Identify which cell holds the provided text, then report its (x, y) central coordinate. 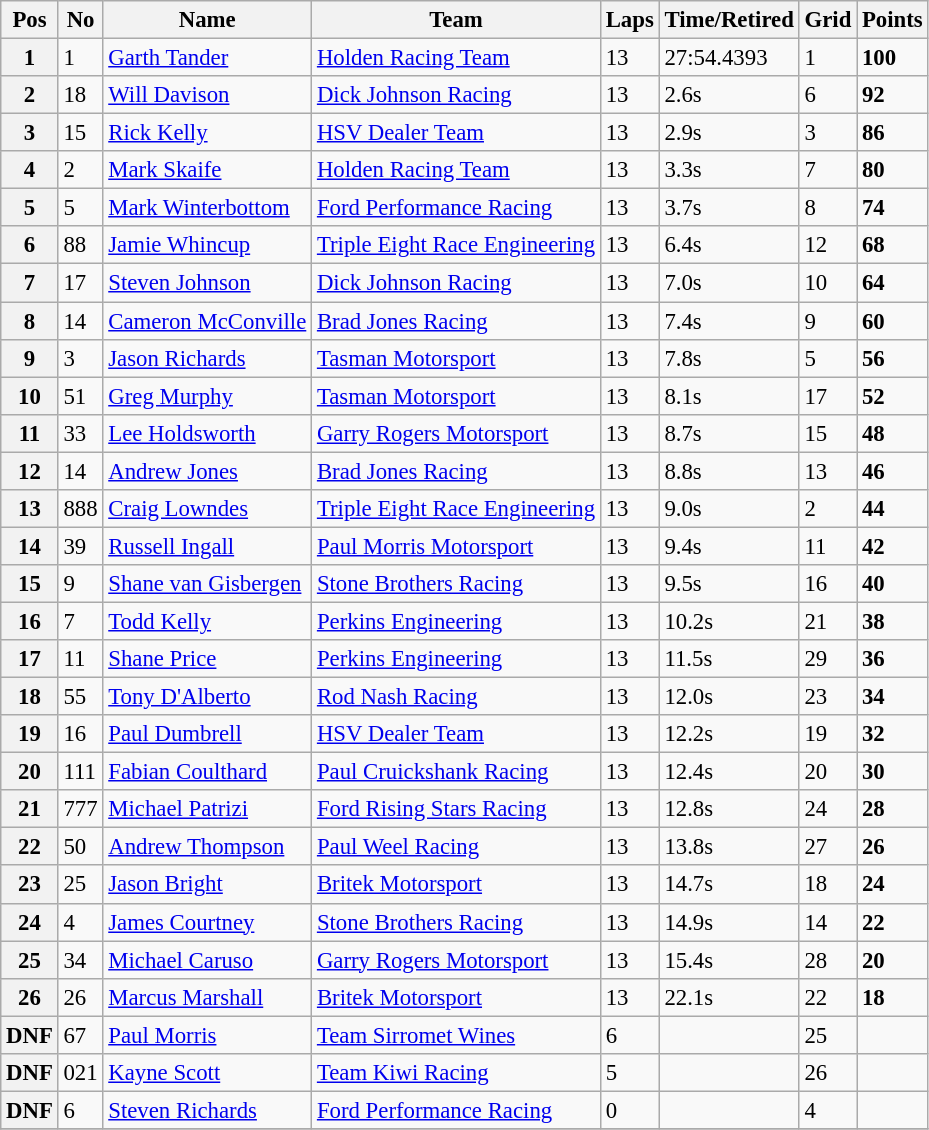
33 (80, 433)
11.5s (729, 659)
9.5s (729, 584)
14.9s (729, 922)
46 (892, 471)
No (80, 20)
Michael Caruso (208, 960)
Paul Morris Motorsport (456, 546)
60 (892, 321)
51 (80, 396)
Craig Lowndes (208, 509)
30 (892, 772)
9.0s (729, 509)
74 (892, 208)
7.8s (729, 358)
Points (892, 20)
6.4s (729, 245)
48 (892, 433)
111 (80, 772)
Paul Weel Racing (456, 847)
36 (892, 659)
Mark Winterbottom (208, 208)
22.1s (729, 997)
Time/Retired (729, 20)
27:54.4393 (729, 58)
Kayne Scott (208, 1073)
Shane van Gisbergen (208, 584)
52 (892, 396)
Cameron McConville (208, 321)
2.6s (729, 95)
7.4s (729, 321)
32 (892, 734)
64 (892, 283)
15.4s (729, 960)
40 (892, 584)
Steven Richards (208, 1110)
12.2s (729, 734)
Name (208, 20)
777 (80, 809)
9.4s (729, 546)
50 (80, 847)
12.4s (729, 772)
Team Kiwi Racing (456, 1073)
Laps (630, 20)
James Courtney (208, 922)
27 (828, 847)
Jason Bright (208, 885)
8.7s (729, 433)
Jamie Whincup (208, 245)
Jason Richards (208, 358)
Marcus Marshall (208, 997)
Paul Dumbrell (208, 734)
56 (892, 358)
021 (80, 1073)
3.3s (729, 170)
Paul Morris (208, 1035)
12.0s (729, 697)
Andrew Thompson (208, 847)
29 (828, 659)
Michael Patrizi (208, 809)
Grid (828, 20)
Will Davison (208, 95)
7.0s (729, 283)
Paul Cruickshank Racing (456, 772)
Lee Holdsworth (208, 433)
Shane Price (208, 659)
2.9s (729, 133)
8.1s (729, 396)
42 (892, 546)
44 (892, 509)
Fabian Coulthard (208, 772)
Team Sirromet Wines (456, 1035)
Tony D'Alberto (208, 697)
Greg Murphy (208, 396)
92 (892, 95)
Pos (30, 20)
Steven Johnson (208, 283)
Rod Nash Racing (456, 697)
3.7s (729, 208)
8.8s (729, 471)
55 (80, 697)
14.7s (729, 885)
13.8s (729, 847)
Mark Skaife (208, 170)
Russell Ingall (208, 546)
12.8s (729, 809)
39 (80, 546)
Garth Tander (208, 58)
86 (892, 133)
Team (456, 20)
0 (630, 1110)
10.2s (729, 621)
67 (80, 1035)
Todd Kelly (208, 621)
888 (80, 509)
Ford Rising Stars Racing (456, 809)
80 (892, 170)
Andrew Jones (208, 471)
38 (892, 621)
100 (892, 58)
Rick Kelly (208, 133)
88 (80, 245)
68 (892, 245)
